Return the [x, y] coordinate for the center point of the cell that contains the specified text.  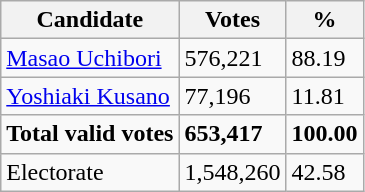
100.00 [324, 134]
11.81 [324, 96]
88.19 [324, 58]
77,196 [232, 96]
576,221 [232, 58]
Total valid votes [90, 134]
Electorate [90, 172]
% [324, 20]
Candidate [90, 20]
Masao Uchibori [90, 58]
653,417 [232, 134]
42.58 [324, 172]
Yoshiaki Kusano [90, 96]
1,548,260 [232, 172]
Votes [232, 20]
